Scan for the cell matching the given text and deliver its [X, Y] coordinate at center. 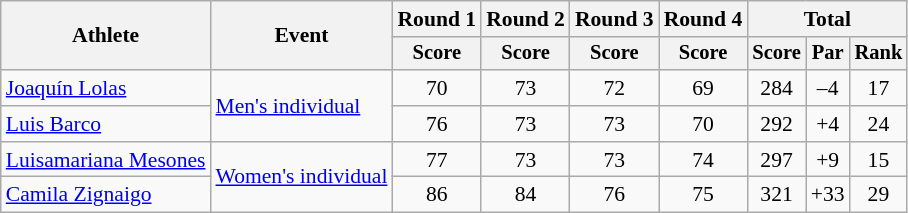
Athlete [106, 36]
Luis Barco⁣ [106, 124]
17 [879, 88]
+9 [828, 160]
Event [301, 36]
+4 [828, 124]
84 [526, 195]
+33 [828, 195]
29 [879, 195]
74 [704, 160]
24 [879, 124]
Round 3 [614, 19]
–4 [828, 88]
Women's individual [301, 178]
77 [436, 160]
15 [879, 160]
Joaquín Lolas [106, 88]
86 [436, 195]
Men's individual [301, 106]
69 [704, 88]
75 [704, 195]
Round 4 [704, 19]
Rank [879, 54]
Luisamariana Mesones [106, 160]
Total [827, 19]
Round 1 [436, 19]
292 [776, 124]
72 [614, 88]
Par [828, 54]
321 [776, 195]
297 [776, 160]
Camila Zignaigo [106, 195]
Round 2 [526, 19]
284 [776, 88]
